Determine the [x, y] coordinate at the center of the cell enclosing the given text.  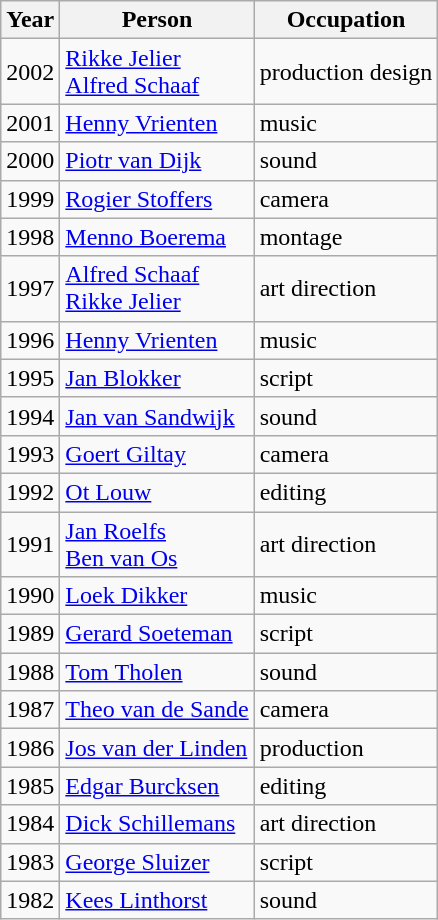
Jan van Sandwijk [157, 416]
1988 [30, 672]
1982 [30, 900]
Ot Louw [157, 492]
Menno Boerema [157, 237]
Loek Dikker [157, 596]
Occupation [346, 20]
2000 [30, 161]
2002 [30, 72]
1986 [30, 748]
Gerard Soeteman [157, 634]
Theo van de Sande [157, 710]
1998 [30, 237]
1992 [30, 492]
Dick Schillemans [157, 824]
Rogier Stoffers [157, 199]
1991 [30, 544]
Kees Linthorst [157, 900]
1995 [30, 378]
Jan RoelfsBen van Os [157, 544]
Goert Giltay [157, 454]
1985 [30, 786]
Jan Blokker [157, 378]
1996 [30, 340]
Jos van der Linden [157, 748]
production [346, 748]
1990 [30, 596]
2001 [30, 123]
montage [346, 237]
1999 [30, 199]
Rikke JelierAlfred Schaaf [157, 72]
1993 [30, 454]
1997 [30, 288]
Year [30, 20]
1989 [30, 634]
1994 [30, 416]
1984 [30, 824]
1987 [30, 710]
production design [346, 72]
Alfred SchaafRikke Jelier [157, 288]
Tom Tholen [157, 672]
Person [157, 20]
Edgar Burcksen [157, 786]
Piotr van Dijk [157, 161]
1983 [30, 862]
George Sluizer [157, 862]
